Return [X, Y] of the center of cell containing provided text 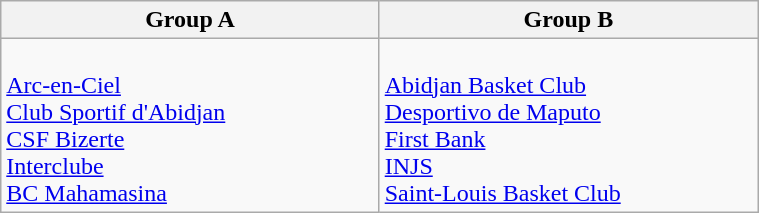
Group A [190, 20]
Abidjan Basket Club Desportivo de Maputo First Bank INJS Saint-Louis Basket Club [568, 126]
Group B [568, 20]
Arc-en-Ciel Club Sportif d'Abidjan CSF Bizerte Interclube BC Mahamasina [190, 126]
